Capture the cell that displays the provided text and extract its [x, y] central coordinate. 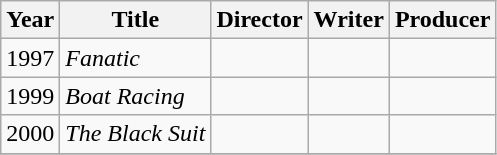
Producer [442, 20]
The Black Suit [136, 134]
Director [260, 20]
Title [136, 20]
Writer [348, 20]
2000 [30, 134]
Year [30, 20]
1999 [30, 96]
Boat Racing [136, 96]
Fanatic [136, 58]
1997 [30, 58]
